Determine the (x, y) coordinate at the center of the cell enclosing the given text.  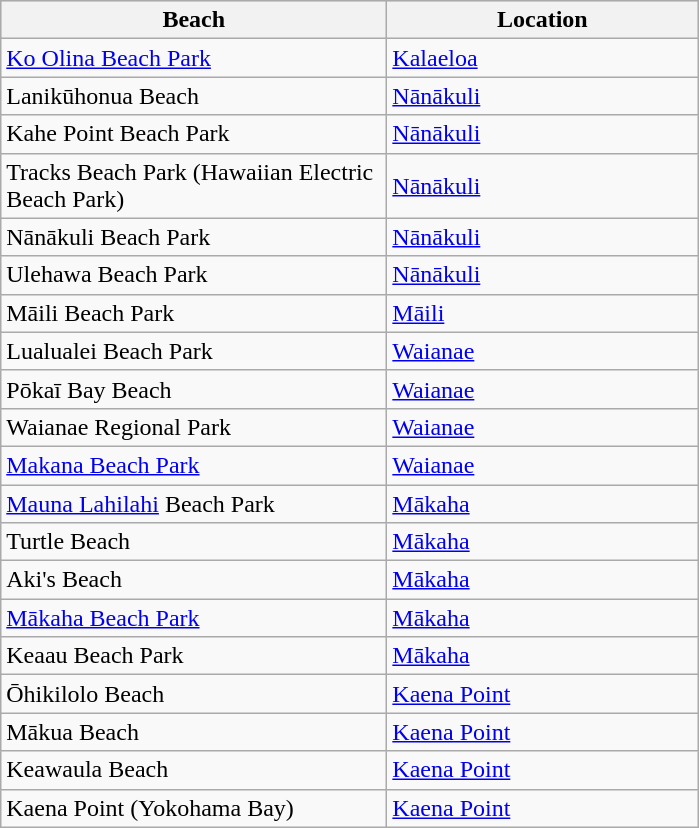
Kahe Point Beach Park (194, 134)
Turtle Beach (194, 542)
Mauna Lahilahi Beach Park (194, 503)
Ōhikilolo Beach (194, 694)
Mākua Beach (194, 732)
Aki's Beach (194, 580)
Keaau Beach Park (194, 656)
Makana Beach Park (194, 465)
Tracks Beach Park (Hawaiian Electric Beach Park) (194, 186)
Kalaeloa (542, 58)
Kaena Point (Yokohama Bay) (194, 808)
Māili (542, 313)
Pōkaī Bay Beach (194, 389)
Nānākuli Beach Park (194, 237)
Lualualei Beach Park (194, 351)
Beach (194, 20)
Keawaula Beach (194, 770)
Mākaha Beach Park (194, 618)
Waianae Regional Park (194, 427)
Lanikūhonua Beach (194, 96)
Ko Olina Beach Park (194, 58)
Māili Beach Park (194, 313)
Ulehawa Beach Park (194, 275)
Location (542, 20)
